Return the (x, y) coordinate for the center point of the cell that contains the specified text.  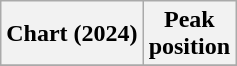
Peak position (189, 34)
Chart (2024) (72, 34)
